Find where the given text appears and provide that cell's center as [X, Y] coordinate. 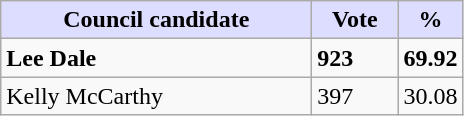
69.92 [430, 58]
Kelly McCarthy [156, 96]
Lee Dale [156, 58]
30.08 [430, 96]
Vote [355, 20]
% [430, 20]
Council candidate [156, 20]
397 [355, 96]
923 [355, 58]
